Return (x, y) of the center of cell containing provided text 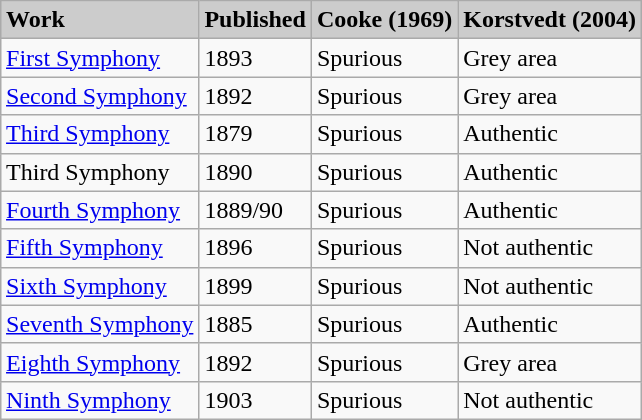
Seventh Symphony (100, 324)
1889/90 (255, 210)
Cooke (1969) (384, 20)
1896 (255, 248)
1879 (255, 134)
Eighth Symphony (100, 362)
Fifth Symphony (100, 248)
1885 (255, 324)
Sixth Symphony (100, 286)
1903 (255, 400)
Fourth Symphony (100, 210)
Second Symphony (100, 96)
Ninth Symphony (100, 400)
1890 (255, 172)
Korstvedt (2004) (550, 20)
1893 (255, 58)
Work (100, 20)
Published (255, 20)
1899 (255, 286)
First Symphony (100, 58)
